For the text-containing cell, return its midpoint in [x, y] coordinate format. 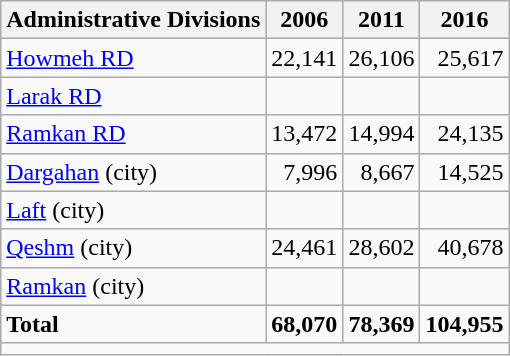
13,472 [304, 134]
Ramkan (city) [134, 286]
24,135 [464, 134]
68,070 [304, 324]
2011 [382, 20]
7,996 [304, 172]
24,461 [304, 248]
14,994 [382, 134]
2006 [304, 20]
Total [134, 324]
78,369 [382, 324]
14,525 [464, 172]
Howmeh RD [134, 58]
Dargahan (city) [134, 172]
Administrative Divisions [134, 20]
28,602 [382, 248]
Qeshm (city) [134, 248]
2016 [464, 20]
25,617 [464, 58]
26,106 [382, 58]
22,141 [304, 58]
Ramkan RD [134, 134]
104,955 [464, 324]
8,667 [382, 172]
Larak RD [134, 96]
Laft (city) [134, 210]
40,678 [464, 248]
